Scan for the cell matching the given text and deliver its (x, y) coordinate at center. 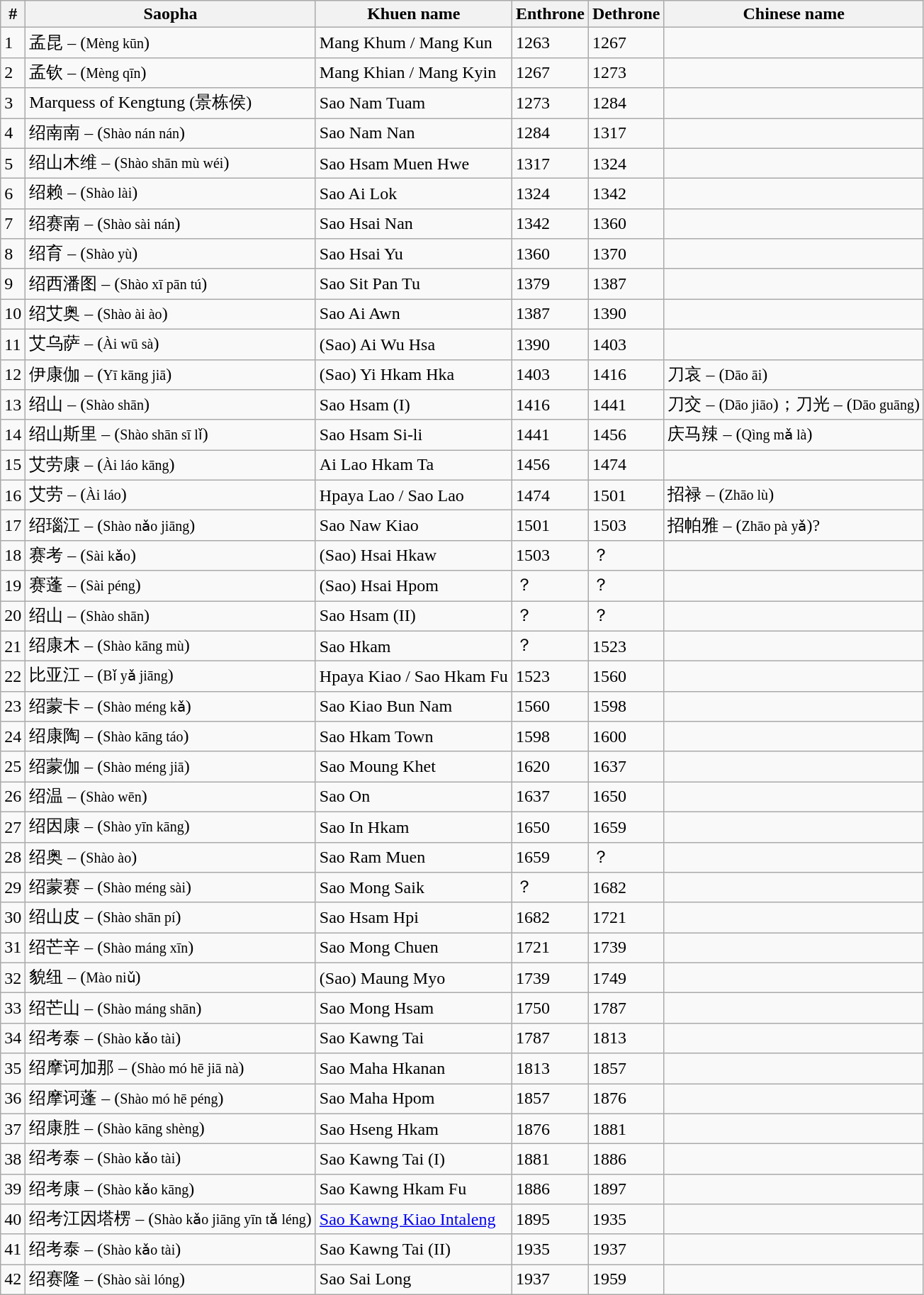
Sao Hseng Hkam (414, 1128)
Sao Hsam Muen Hwe (414, 163)
35 (13, 1069)
绍瑙江 – (Shào nǎo jiāng) (171, 526)
Sao Hkam Town (414, 737)
招禄 – (Zhāo lù) (794, 495)
25 (13, 767)
Sao Nam Tuam (414, 103)
32 (13, 978)
Ai Lao Hkam Ta (414, 465)
27 (13, 826)
Sao Ai Awn (414, 315)
绍山斯里 – (Shào shān sī lǐ) (171, 435)
23 (13, 706)
Sao Mong Hsam (414, 1008)
33 (13, 1008)
绍考康 – (Shào kǎo kāng) (171, 1189)
5 (13, 163)
Sao Ram Muen (414, 858)
26 (13, 797)
Sao Sit Pan Tu (414, 284)
11 (13, 344)
绍康陶 – (Shào kāng táo) (171, 737)
39 (13, 1189)
招帕雅 – (Zhāo pà yǎ)? (794, 526)
伊康伽 – (Yī kāng jiā) (171, 374)
比亚江 – (Bǐ yǎ jiāng) (171, 676)
19 (13, 585)
Sao Sai Long (414, 1280)
1749 (626, 978)
(Sao) Ai Wu Hsa (414, 344)
绍赖 – (Shào lài) (171, 194)
40 (13, 1219)
1600 (626, 737)
Sao Mong Chuen (414, 948)
Sao Kawng Tai (414, 1038)
Sao Naw Kiao (414, 526)
Chinese name (794, 14)
1895 (550, 1219)
绍赛南 – (Shào sài nán) (171, 224)
绍康胜 – (Shào kāng shèng) (171, 1128)
9 (13, 284)
34 (13, 1038)
Khuen name (414, 14)
貌纽 – (Mào niǔ) (171, 978)
6 (13, 194)
庆马辣 – (Qìng mǎ là) (794, 435)
孟钦 – (Mèng qīn) (171, 72)
1 (13, 43)
1959 (626, 1280)
Sao Hsai Nan (414, 224)
3 (13, 103)
艾劳 – (Ài láo) (171, 495)
绍温 – (Shào wēn) (171, 797)
Dethrone (626, 14)
(Sao) Maung Myo (414, 978)
Sao Hsam (II) (414, 617)
21 (13, 646)
1897 (626, 1189)
Sao Hsai Yu (414, 254)
艾乌萨 – (Ài wū sà) (171, 344)
37 (13, 1128)
24 (13, 737)
Enthrone (550, 14)
8 (13, 254)
4 (13, 133)
绍因康 – (Shào yīn kāng) (171, 826)
1263 (550, 43)
16 (13, 495)
36 (13, 1099)
艾劳康 – (Ài láo kāng) (171, 465)
18 (13, 556)
1370 (626, 254)
10 (13, 315)
Sao Maha Hpom (414, 1099)
Sao Hsam Si-li (414, 435)
孟昆 – (Mèng kūn) (171, 43)
绍山皮 – (Shào shān pí) (171, 917)
Sao Kawng Tai (I) (414, 1160)
38 (13, 1160)
# (13, 14)
绍蒙赛 – (Shào méng sài) (171, 887)
29 (13, 887)
绍摩诃蓬 – (Shào mó hē péng) (171, 1099)
2 (13, 72)
Sao Kawng Kiao Intaleng (414, 1219)
Sao Hsam (I) (414, 405)
(Sao) Yi Hkam Hka (414, 374)
17 (13, 526)
(Sao) Hsai Hkaw (414, 556)
绍赛隆 – (Shào sài lóng) (171, 1280)
Sao Maha Hkanan (414, 1069)
1620 (550, 767)
绍奥 – (Shào ào) (171, 858)
Sao Moung Khet (414, 767)
Hpaya Kiao / Sao Hkam Fu (414, 676)
Mang Khum / Mang Kun (414, 43)
Hpaya Lao / Sao Lao (414, 495)
15 (13, 465)
1750 (550, 1008)
刀哀 – (Dāo āi) (794, 374)
12 (13, 374)
绍南南 – (Shào nán nán) (171, 133)
Saopha (171, 14)
绍艾奥 – (Shào ài ào) (171, 315)
Sao Hkam (414, 646)
Sao In Hkam (414, 826)
绍摩诃加那 – (Shào mó hē jiā nà) (171, 1069)
28 (13, 858)
刀交 – (Dāo jiāo)；刀光 – (Dāo guāng) (794, 405)
绍康木 – (Shào kāng mù) (171, 646)
14 (13, 435)
1379 (550, 284)
30 (13, 917)
Sao Ai Lok (414, 194)
31 (13, 948)
22 (13, 676)
绍芒辛 – (Shào máng xīn) (171, 948)
7 (13, 224)
Sao Hsam Hpi (414, 917)
Sao Kiao Bun Nam (414, 706)
(Sao) Hsai Hpom (414, 585)
Marquess of Kengtung (景栋侯) (171, 103)
20 (13, 617)
42 (13, 1280)
Sao Kawng Hkam Fu (414, 1189)
Sao On (414, 797)
Sao Mong Saik (414, 887)
绍西潘图 – (Shào xī pān tú) (171, 284)
绍山木维 – (Shào shān mù wéi) (171, 163)
绍蒙伽 – (Shào méng jiā) (171, 767)
绍芒山 – (Shào máng shān) (171, 1008)
Mang Khian / Mang Kyin (414, 72)
Sao Nam Nan (414, 133)
绍考江因塔楞 – (Shào kǎo jiāng yīn tǎ léng) (171, 1219)
Sao Kawng Tai (II) (414, 1249)
绍蒙卡 – (Shào méng kǎ) (171, 706)
13 (13, 405)
赛考 – (Sài kǎo) (171, 556)
赛蓬 – (Sài péng) (171, 585)
绍育 – (Shào yù) (171, 254)
41 (13, 1249)
